Provide the (X, Y) coordinate of the cell's center where the given text is located.  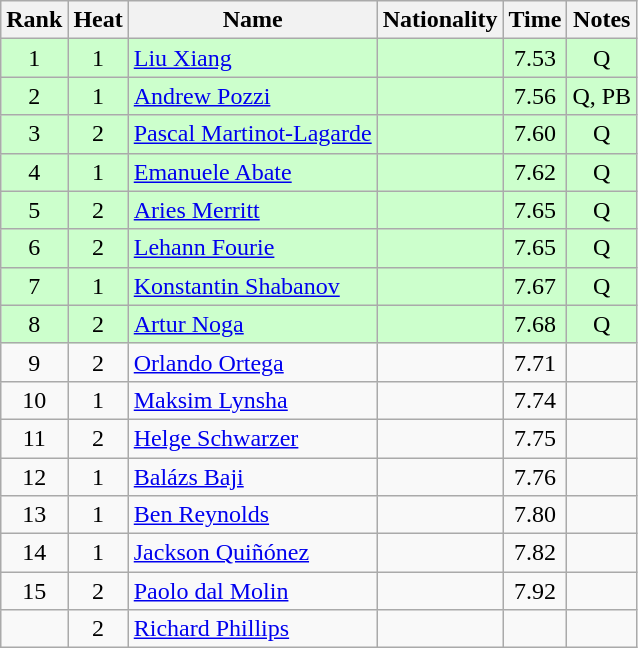
11 (34, 438)
Balázs Baji (252, 477)
4 (34, 172)
7.92 (535, 591)
7.67 (535, 286)
7 (34, 286)
7.71 (535, 362)
Name (252, 20)
12 (34, 477)
Artur Noga (252, 324)
7.75 (535, 438)
14 (34, 553)
7.82 (535, 553)
Andrew Pozzi (252, 96)
13 (34, 515)
15 (34, 591)
Pascal Martinot-Lagarde (252, 134)
Nationality (440, 20)
10 (34, 400)
Emanuele Abate (252, 172)
Orlando Ortega (252, 362)
Liu Xiang (252, 58)
Richard Phillips (252, 629)
Rank (34, 20)
Konstantin Shabanov (252, 286)
7.74 (535, 400)
7.56 (535, 96)
Helge Schwarzer (252, 438)
Heat (98, 20)
5 (34, 210)
8 (34, 324)
7.62 (535, 172)
9 (34, 362)
7.68 (535, 324)
Time (535, 20)
Ben Reynolds (252, 515)
Notes (602, 20)
Q, PB (602, 96)
7.80 (535, 515)
Lehann Fourie (252, 248)
7.60 (535, 134)
Maksim Lynsha (252, 400)
Aries Merritt (252, 210)
7.53 (535, 58)
Jackson Quiñónez (252, 553)
3 (34, 134)
7.76 (535, 477)
Paolo dal Molin (252, 591)
6 (34, 248)
